Capture the cell that displays the provided text and extract its (x, y) central coordinate. 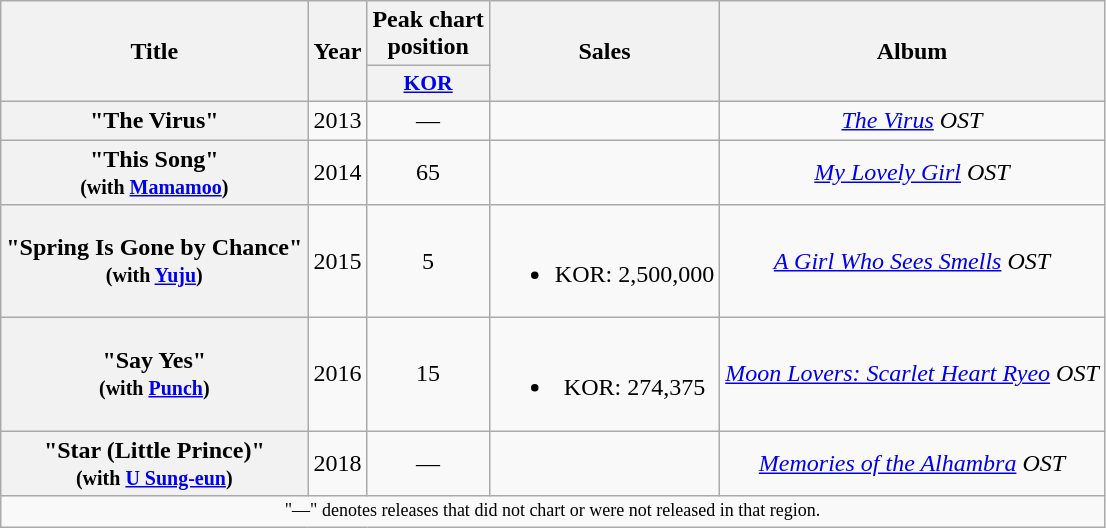
15 (428, 374)
Peak chartposition (428, 34)
"The Virus" (154, 120)
"Star (Little Prince)"(with U Sung-eun) (154, 464)
Moon Lovers: Scarlet Heart Ryeo OST (912, 374)
2013 (338, 120)
2015 (338, 262)
Sales (604, 52)
2016 (338, 374)
Album (912, 52)
"Spring Is Gone by Chance"(with Yuju) (154, 262)
2018 (338, 464)
The Virus OST (912, 120)
"Say Yes"(with Punch) (154, 374)
Title (154, 52)
"This Song"(with Mamamoo) (154, 172)
Memories of the Alhambra OST (912, 464)
KOR: 274,375 (604, 374)
KOR (428, 84)
2014 (338, 172)
Year (338, 52)
5 (428, 262)
A Girl Who Sees Smells OST (912, 262)
KOR: 2,500,000 (604, 262)
"—" denotes releases that did not chart or were not released in that region. (553, 512)
My Lovely Girl OST (912, 172)
65 (428, 172)
